From the cell containing the given text, extract its center point as [x, y] coordinate. 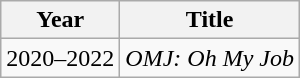
OMJ: Oh My Job [210, 58]
Title [210, 20]
2020–2022 [60, 58]
Year [60, 20]
